Find where the given text appears and provide that cell's center as [x, y] coordinate. 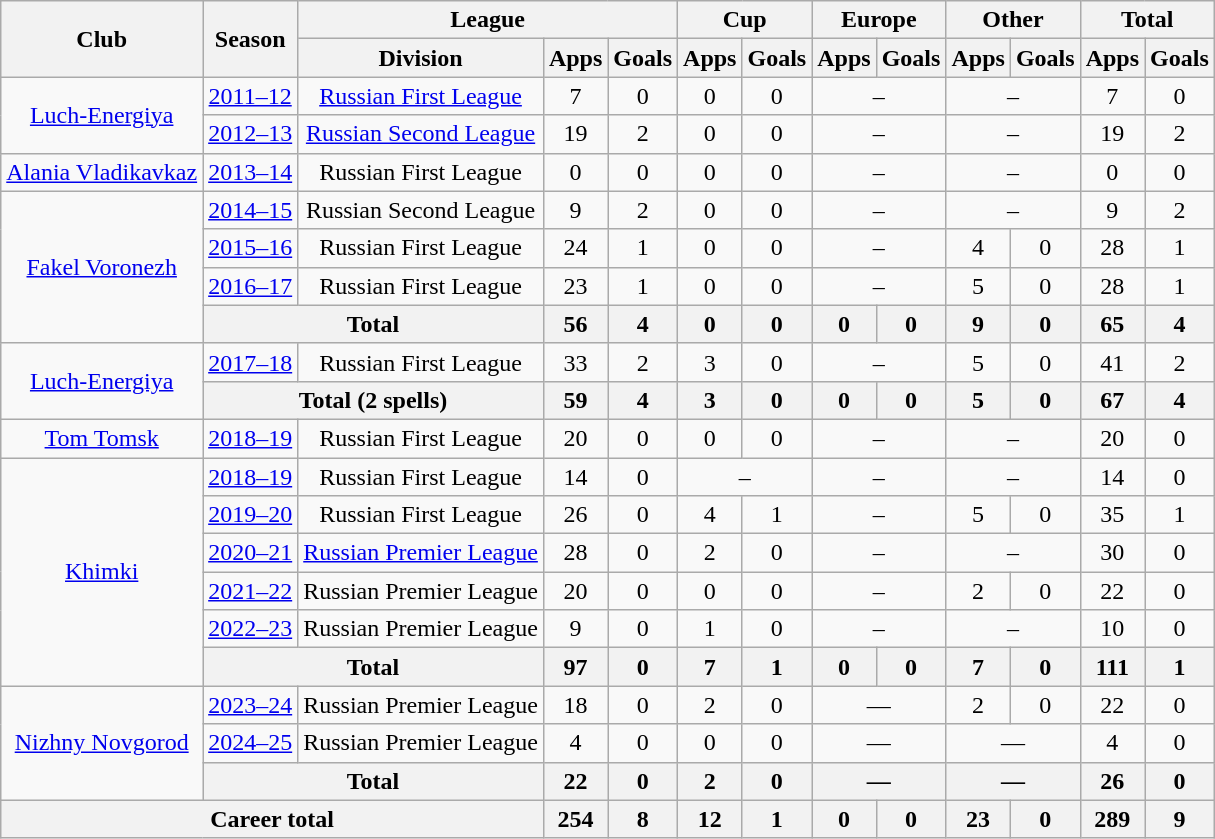
59 [575, 400]
2012–13 [250, 134]
97 [575, 667]
Club [102, 39]
8 [643, 819]
2017–18 [250, 362]
Tom Tomsk [102, 438]
Alania Vladikavkaz [102, 172]
24 [575, 248]
Season [250, 39]
67 [1112, 400]
2021–22 [250, 591]
Career total [272, 819]
30 [1112, 553]
2014–15 [250, 210]
2019–20 [250, 515]
2013–14 [250, 172]
18 [575, 705]
2024–25 [250, 743]
2022–23 [250, 629]
Khimki [102, 572]
289 [1112, 819]
41 [1112, 362]
Other [1013, 20]
Total (2 spells) [374, 400]
2015–16 [250, 248]
League [488, 20]
Division [421, 58]
111 [1112, 667]
35 [1112, 515]
Fakel Voronezh [102, 267]
2011–12 [250, 96]
Cup [745, 20]
Nizhny Novgorod [102, 743]
2020–21 [250, 553]
254 [575, 819]
65 [1112, 324]
12 [710, 819]
10 [1112, 629]
56 [575, 324]
Europe [879, 20]
33 [575, 362]
2016–17 [250, 286]
2023–24 [250, 705]
